Identify which cell holds the provided text, then report its [x, y] central coordinate. 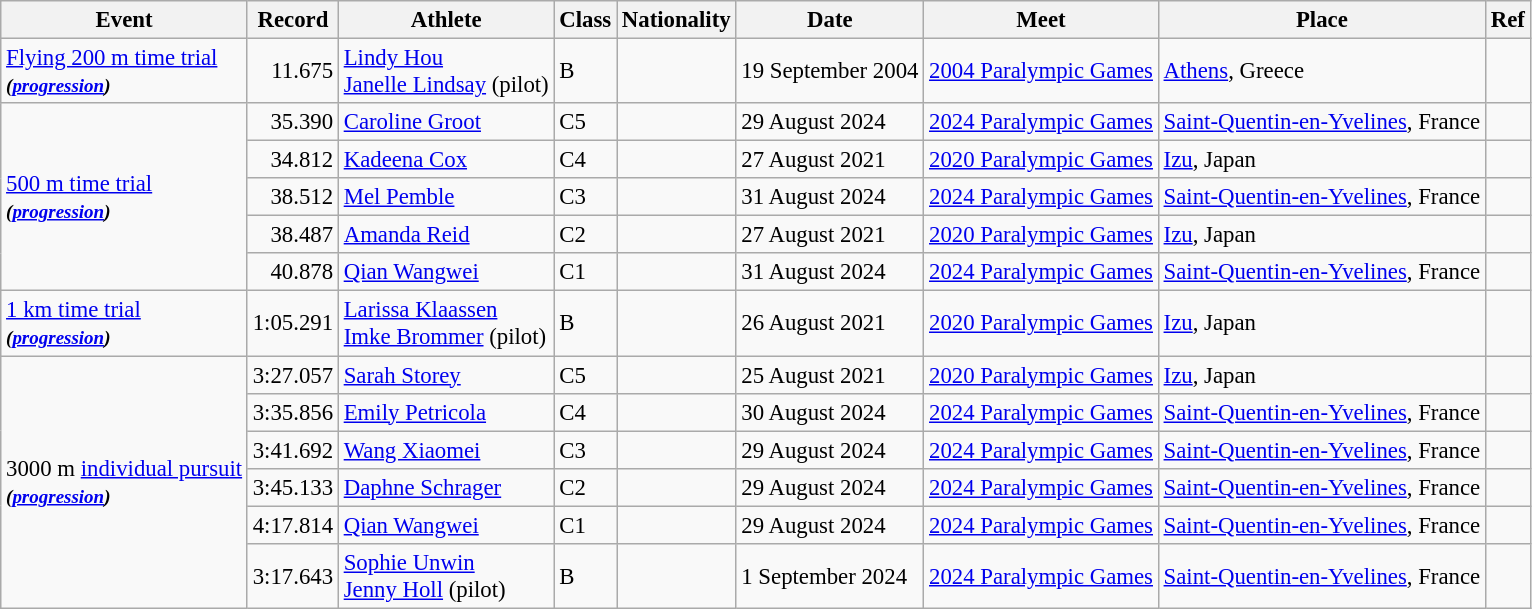
3:17.643 [292, 576]
3:27.057 [292, 375]
1 September 2024 [830, 576]
3:45.133 [292, 487]
Sophie UnwinJenny Holl (pilot) [446, 576]
Ref [1508, 20]
Nationality [676, 20]
Emily Petricola [446, 412]
Athens, Greece [1322, 72]
26 August 2021 [830, 324]
Wang Xiaomei [446, 450]
4:17.814 [292, 525]
Record [292, 20]
3:35.856 [292, 412]
40.878 [292, 273]
Sarah Storey [446, 375]
Event [124, 20]
3000 m individual pursuit (progression) [124, 482]
Class [586, 20]
38.487 [292, 235]
11.675 [292, 72]
500 m time trial (progression) [124, 197]
25 August 2021 [830, 375]
Kadeena Cox [446, 160]
Athlete [446, 20]
19 September 2004 [830, 72]
34.812 [292, 160]
Place [1322, 20]
30 August 2024 [830, 412]
Daphne Schrager [446, 487]
1 km time trial (progression) [124, 324]
1:05.291 [292, 324]
Lindy HouJanelle Lindsay (pilot) [446, 72]
2004 Paralympic Games [1042, 72]
Amanda Reid [446, 235]
Flying 200 m time trial (progression) [124, 72]
3:41.692 [292, 450]
38.512 [292, 197]
Larissa KlaassenImke Brommer (pilot) [446, 324]
Mel Pemble [446, 197]
Date [830, 20]
35.390 [292, 122]
Caroline Groot [446, 122]
Meet [1042, 20]
